Capture the cell that displays the provided text and extract its (x, y) central coordinate. 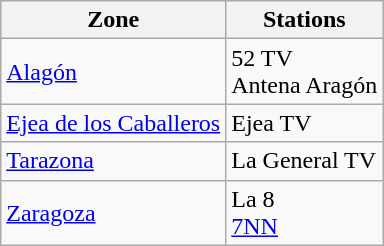
Zaragoza (114, 212)
Alagón (114, 72)
La General TV (304, 161)
La 87NN (304, 212)
Zone (114, 20)
52 TVAntena Aragón (304, 72)
Ejea de los Caballeros (114, 123)
Tarazona (114, 161)
Ejea TV (304, 123)
Stations (304, 20)
